Return the (x, y) coordinate for the center point of the cell that contains the specified text.  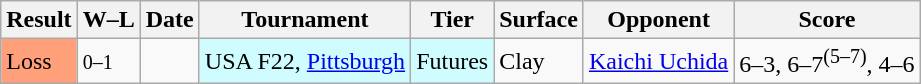
Clay (539, 62)
Surface (539, 20)
Tournament (304, 20)
Tier (452, 20)
Loss (39, 62)
0–1 (108, 62)
Score (827, 20)
Date (170, 20)
6–3, 6–7(5–7), 4–6 (827, 62)
W–L (108, 20)
Futures (452, 62)
USA F22, Pittsburgh (304, 62)
Kaichi Uchida (658, 62)
Opponent (658, 20)
Result (39, 20)
